Identify which cell holds the provided text, then report its (X, Y) central coordinate. 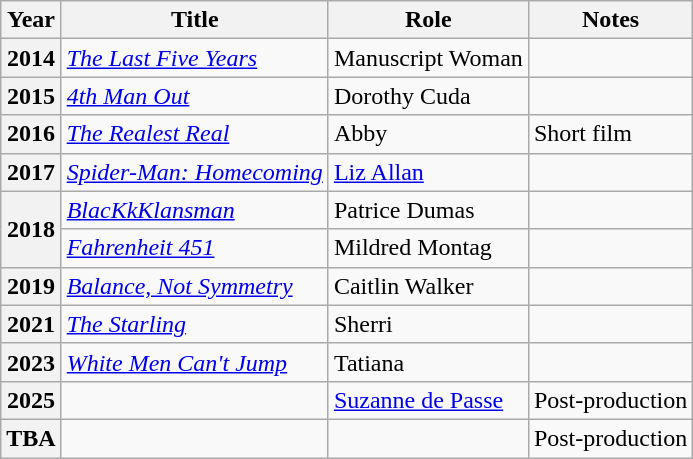
Title (194, 20)
The Starling (194, 324)
2019 (31, 286)
2016 (31, 134)
The Last Five Years (194, 58)
Caitlin Walker (428, 286)
Patrice Dumas (428, 210)
Role (428, 20)
Notes (610, 20)
Balance, Not Symmetry (194, 286)
Year (31, 20)
2014 (31, 58)
Manuscript Woman (428, 58)
2025 (31, 400)
Spider-Man: Homecoming (194, 172)
Suzanne de Passe (428, 400)
Sherri (428, 324)
2018 (31, 229)
2015 (31, 96)
Fahrenheit 451 (194, 248)
Tatiana (428, 362)
Short film (610, 134)
Liz Allan (428, 172)
The Realest Real (194, 134)
2023 (31, 362)
BlacKkKlansman (194, 210)
TBA (31, 438)
2017 (31, 172)
2021 (31, 324)
White Men Can't Jump (194, 362)
Dorothy Cuda (428, 96)
Mildred Montag (428, 248)
4th Man Out (194, 96)
Abby (428, 134)
